Return the (x, y) coordinate for the center point of the cell that contains the specified text.  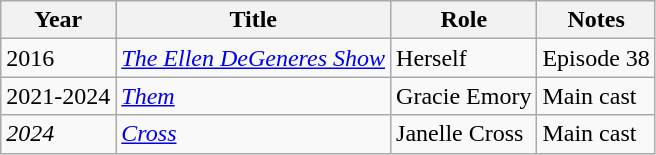
Cross (254, 134)
Herself (464, 58)
Year (58, 20)
Notes (596, 20)
2016 (58, 58)
Title (254, 20)
Janelle Cross (464, 134)
2024 (58, 134)
Role (464, 20)
Them (254, 96)
Episode 38 (596, 58)
2021-2024 (58, 96)
The Ellen DeGeneres Show (254, 58)
Gracie Emory (464, 96)
